Identify which cell holds the provided text, then report its [X, Y] central coordinate. 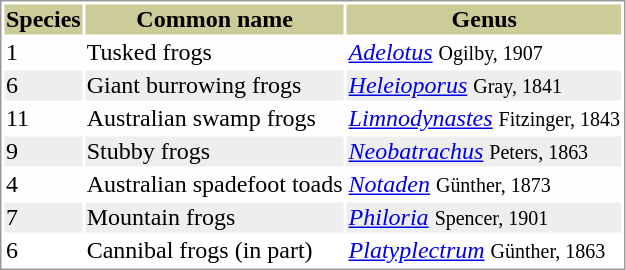
9 [43, 151]
Genus [484, 19]
Neobatrachus Peters, 1863 [484, 151]
Notaden Günther, 1873 [484, 185]
Philoria Spencer, 1901 [484, 217]
4 [43, 185]
Giant burrowing frogs [214, 85]
Adelotus Ogilby, 1907 [484, 53]
Mountain frogs [214, 217]
Cannibal frogs (in part) [214, 251]
Heleioporus Gray, 1841 [484, 85]
Common name [214, 19]
Species [43, 19]
Australian spadefoot toads [214, 185]
Tusked frogs [214, 53]
Platyplectrum Günther, 1863 [484, 251]
7 [43, 217]
Australian swamp frogs [214, 119]
11 [43, 119]
1 [43, 53]
Limnodynastes Fitzinger, 1843 [484, 119]
Stubby frogs [214, 151]
